From the cell containing the given text, extract its center point as [x, y] coordinate. 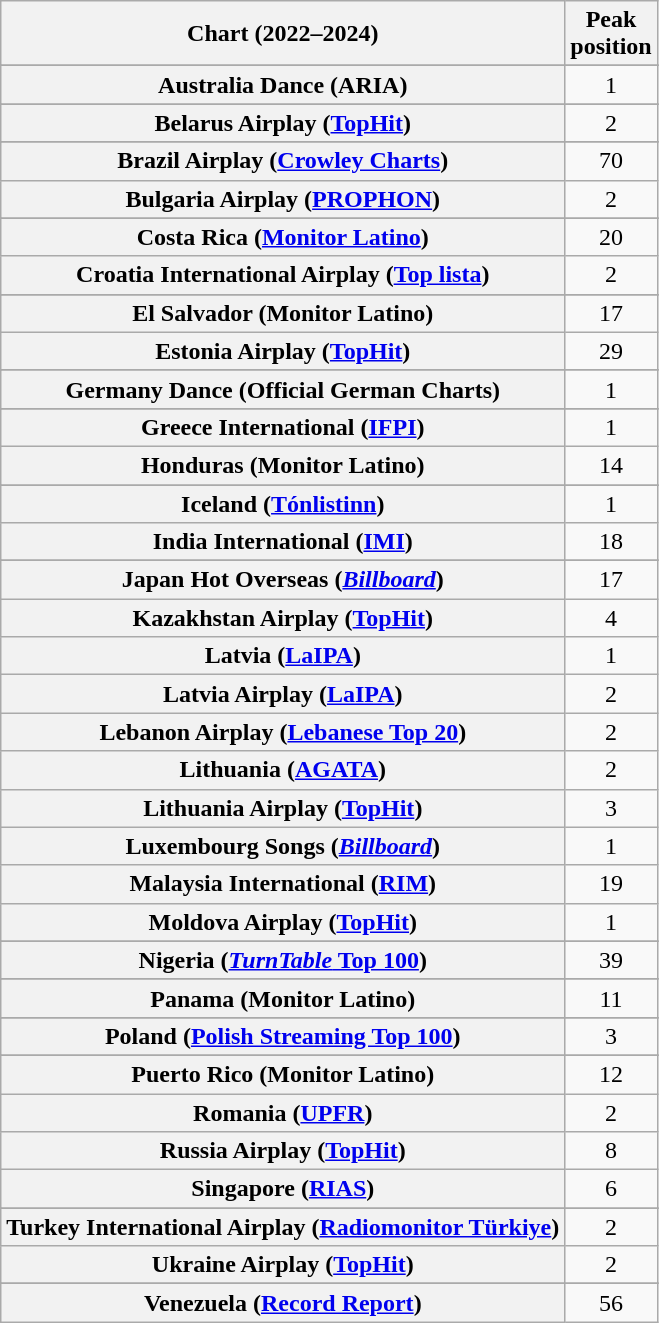
Iceland (Tónlistinn) [283, 503]
Chart (2022–2024) [283, 34]
Costa Rica (Monitor Latino) [283, 237]
Croatia International Airplay (Top lista) [283, 275]
Latvia Airplay (LaIPA) [283, 694]
Greece International (IFPI) [283, 427]
Moldova Airplay (TopHit) [283, 922]
14 [611, 465]
8 [611, 1151]
India International (IMI) [283, 542]
Lithuania (AGATA) [283, 770]
11 [611, 998]
Peakposition [611, 34]
Lithuania Airplay (TopHit) [283, 808]
Romania (UPFR) [283, 1113]
6 [611, 1189]
Venezuela (Record Report) [283, 1303]
29 [611, 351]
Turkey International Airplay (Radiomonitor Türkiye) [283, 1227]
Nigeria (TurnTable Top 100) [283, 960]
39 [611, 960]
El Salvador (Monitor Latino) [283, 313]
Latvia (LaIPA) [283, 656]
Panama (Monitor Latino) [283, 998]
70 [611, 161]
18 [611, 542]
Russia Airplay (TopHit) [283, 1151]
Poland (Polish Streaming Top 100) [283, 1036]
Lebanon Airplay (Lebanese Top 20) [283, 732]
56 [611, 1303]
4 [611, 618]
12 [611, 1074]
Honduras (Monitor Latino) [283, 465]
Luxembourg Songs (Billboard) [283, 846]
19 [611, 884]
Kazakhstan Airplay (TopHit) [283, 618]
Singapore (RIAS) [283, 1189]
Estonia Airplay (TopHit) [283, 351]
Japan Hot Overseas (Billboard) [283, 580]
Malaysia International (RIM) [283, 884]
Ukraine Airplay (TopHit) [283, 1265]
Germany Dance (Official German Charts) [283, 389]
20 [611, 237]
Puerto Rico (Monitor Latino) [283, 1074]
Brazil Airplay (Crowley Charts) [283, 161]
Belarus Airplay (TopHit) [283, 123]
Bulgaria Airplay (PROPHON) [283, 199]
Australia Dance (ARIA) [283, 85]
